For the text-containing cell, return its midpoint in (x, y) coordinate format. 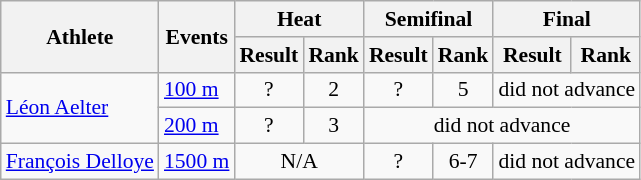
François Delloye (80, 162)
3 (334, 126)
1500 m (196, 162)
200 m (196, 126)
Events (196, 36)
6-7 (464, 162)
Final (566, 19)
Heat (298, 19)
N/A (298, 162)
Athlete (80, 36)
Léon Aelter (80, 108)
100 m (196, 90)
2 (334, 90)
Semifinal (428, 19)
5 (464, 90)
